Provide the [x, y] coordinate of the cell's center where the given text is located.  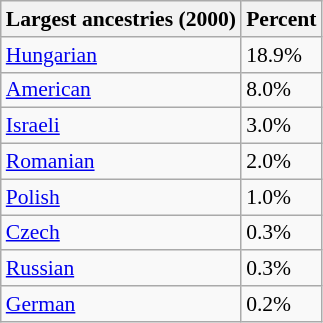
Percent [281, 19]
Israeli [121, 126]
3.0% [281, 126]
Polish [121, 197]
2.0% [281, 162]
Romanian [121, 162]
Largest ancestries (2000) [121, 19]
Russian [121, 269]
18.9% [281, 55]
German [121, 304]
Hungarian [121, 55]
8.0% [281, 90]
Czech [121, 233]
0.2% [281, 304]
1.0% [281, 197]
American [121, 90]
